Locate the cell with the specified text and output its (x, y) center coordinate. 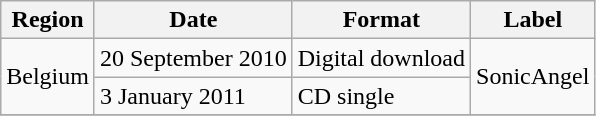
20 September 2010 (193, 58)
Region (48, 20)
Date (193, 20)
Belgium (48, 77)
Digital download (381, 58)
Label (533, 20)
SonicAngel (533, 77)
Format (381, 20)
CD single (381, 96)
3 January 2011 (193, 96)
